Provide the [X, Y] coordinate of the cell's center where the given text is located.  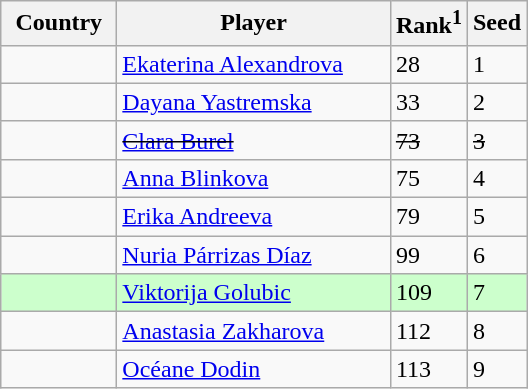
1 [496, 64]
Dayana Yastremska [254, 102]
7 [496, 293]
Seed [496, 24]
4 [496, 178]
28 [428, 64]
112 [428, 331]
Clara Burel [254, 140]
Country [59, 24]
Océane Dodin [254, 369]
Player [254, 24]
2 [496, 102]
75 [428, 178]
Anastasia Zakharova [254, 331]
33 [428, 102]
6 [496, 255]
109 [428, 293]
Anna Blinkova [254, 178]
5 [496, 217]
3 [496, 140]
Viktorija Golubic [254, 293]
Nuria Párrizas Díaz [254, 255]
9 [496, 369]
73 [428, 140]
Rank1 [428, 24]
8 [496, 331]
99 [428, 255]
79 [428, 217]
Erika Andreeva [254, 217]
113 [428, 369]
Ekaterina Alexandrova [254, 64]
